Pinpoint the cell where the given text exists, returning its [x, y] midpoint coordinate. 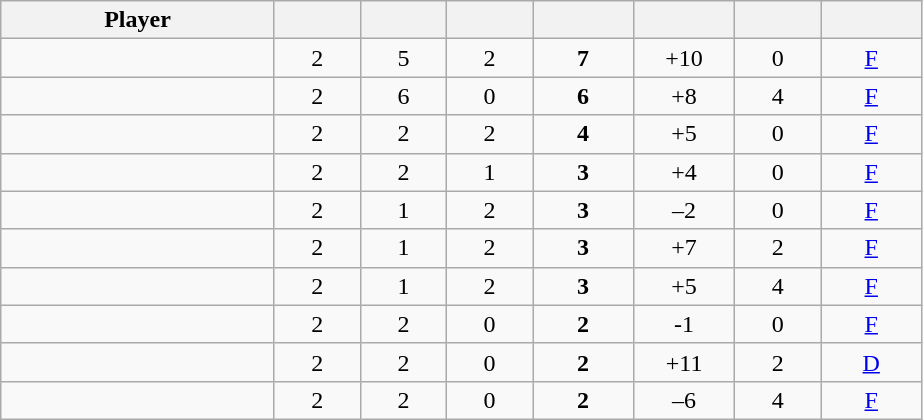
+7 [684, 248]
D [872, 362]
7 [582, 58]
+4 [684, 172]
+10 [684, 58]
–2 [684, 210]
-1 [684, 324]
+11 [684, 362]
5 [403, 58]
Player [138, 20]
+8 [684, 96]
–6 [684, 400]
